Find where the given text appears and provide that cell's center as (X, Y) coordinate. 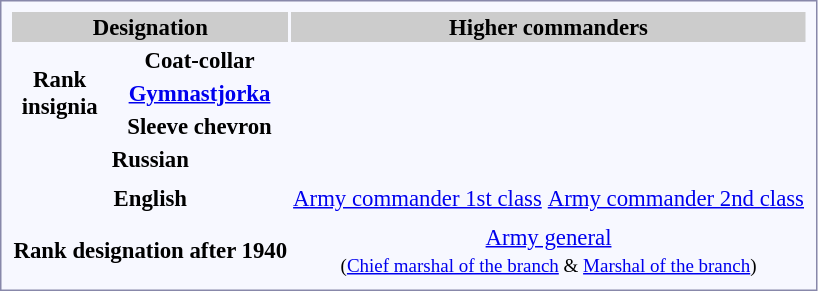
Rank designation after 1940 (150, 250)
Russian (150, 159)
Gymnastjorka (199, 93)
Army commander 1st class (418, 198)
Designation (150, 27)
English (150, 198)
Coat-collar (199, 60)
Army general(Chief marshal of the branch & Marshal of the branch) (549, 250)
Army commander 2nd class (676, 198)
Rankinsignia (60, 93)
Higher commanders (549, 27)
Sleeve chevron (199, 126)
